Capture the cell that displays the provided text and extract its [X, Y] central coordinate. 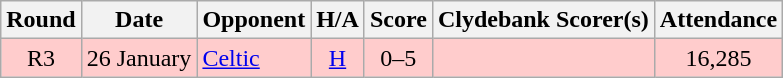
H/A [338, 20]
Clydebank Scorer(s) [543, 20]
Celtic [254, 58]
Opponent [254, 20]
0–5 [398, 58]
Score [398, 20]
Date [139, 20]
Attendance [718, 20]
26 January [139, 58]
H [338, 58]
16,285 [718, 58]
Round [41, 20]
R3 [41, 58]
